Determine the (x, y) coordinate at the center of the cell enclosing the given text.  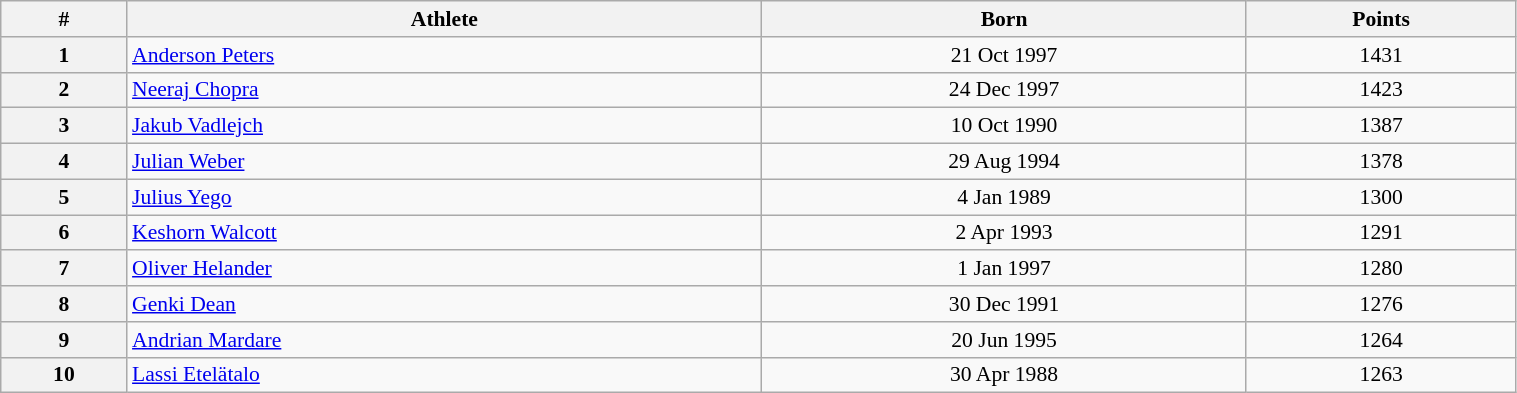
Points (1381, 19)
20 Jun 1995 (1004, 340)
1387 (1381, 126)
30 Dec 1991 (1004, 304)
1378 (1381, 162)
4 Jan 1989 (1004, 197)
Oliver Helander (444, 269)
5 (64, 197)
# (64, 19)
Julius Yego (444, 197)
24 Dec 1997 (1004, 90)
Neeraj Chopra (444, 90)
1300 (1381, 197)
Anderson Peters (444, 55)
Julian Weber (444, 162)
3 (64, 126)
6 (64, 233)
9 (64, 340)
1431 (1381, 55)
Lassi Etelätalo (444, 375)
Keshorn Walcott (444, 233)
1423 (1381, 90)
30 Apr 1988 (1004, 375)
Born (1004, 19)
10 Oct 1990 (1004, 126)
Athlete (444, 19)
1291 (1381, 233)
1263 (1381, 375)
1 Jan 1997 (1004, 269)
2 Apr 1993 (1004, 233)
1264 (1381, 340)
1 (64, 55)
4 (64, 162)
Jakub Vadlejch (444, 126)
Genki Dean (444, 304)
8 (64, 304)
1280 (1381, 269)
21 Oct 1997 (1004, 55)
29 Aug 1994 (1004, 162)
1276 (1381, 304)
2 (64, 90)
7 (64, 269)
Andrian Mardare (444, 340)
10 (64, 375)
